Identify which cell holds the provided text, then report its (x, y) central coordinate. 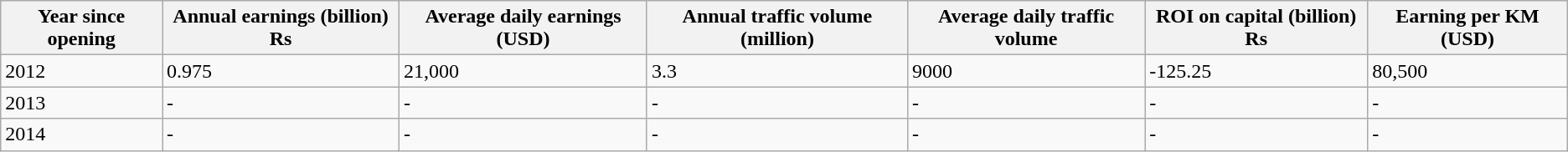
Annual traffic volume (million) (777, 28)
Annual earnings (billion) Rs (281, 28)
9000 (1025, 71)
2014 (82, 134)
Average daily traffic volume (1025, 28)
80,500 (1467, 71)
2012 (82, 71)
Earning per KM (USD) (1467, 28)
21,000 (524, 71)
Year since opening (82, 28)
2013 (82, 103)
Average daily earnings (USD) (524, 28)
0.975 (281, 71)
3.3 (777, 71)
-125.25 (1256, 71)
ROI on capital (billion) Rs (1256, 28)
